Pinpoint the cell where the given text exists, returning its [x, y] midpoint coordinate. 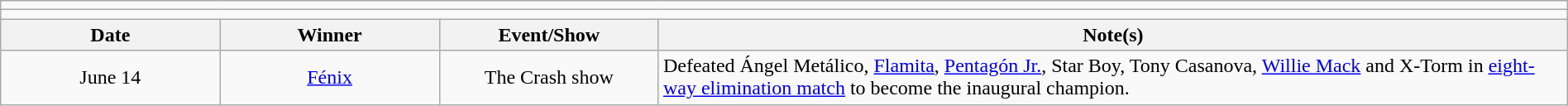
The Crash show [549, 78]
Note(s) [1113, 35]
Event/Show [549, 35]
Winner [329, 35]
Date [111, 35]
June 14 [111, 78]
Fénix [329, 78]
